For the text-containing cell, return its midpoint in (X, Y) coordinate format. 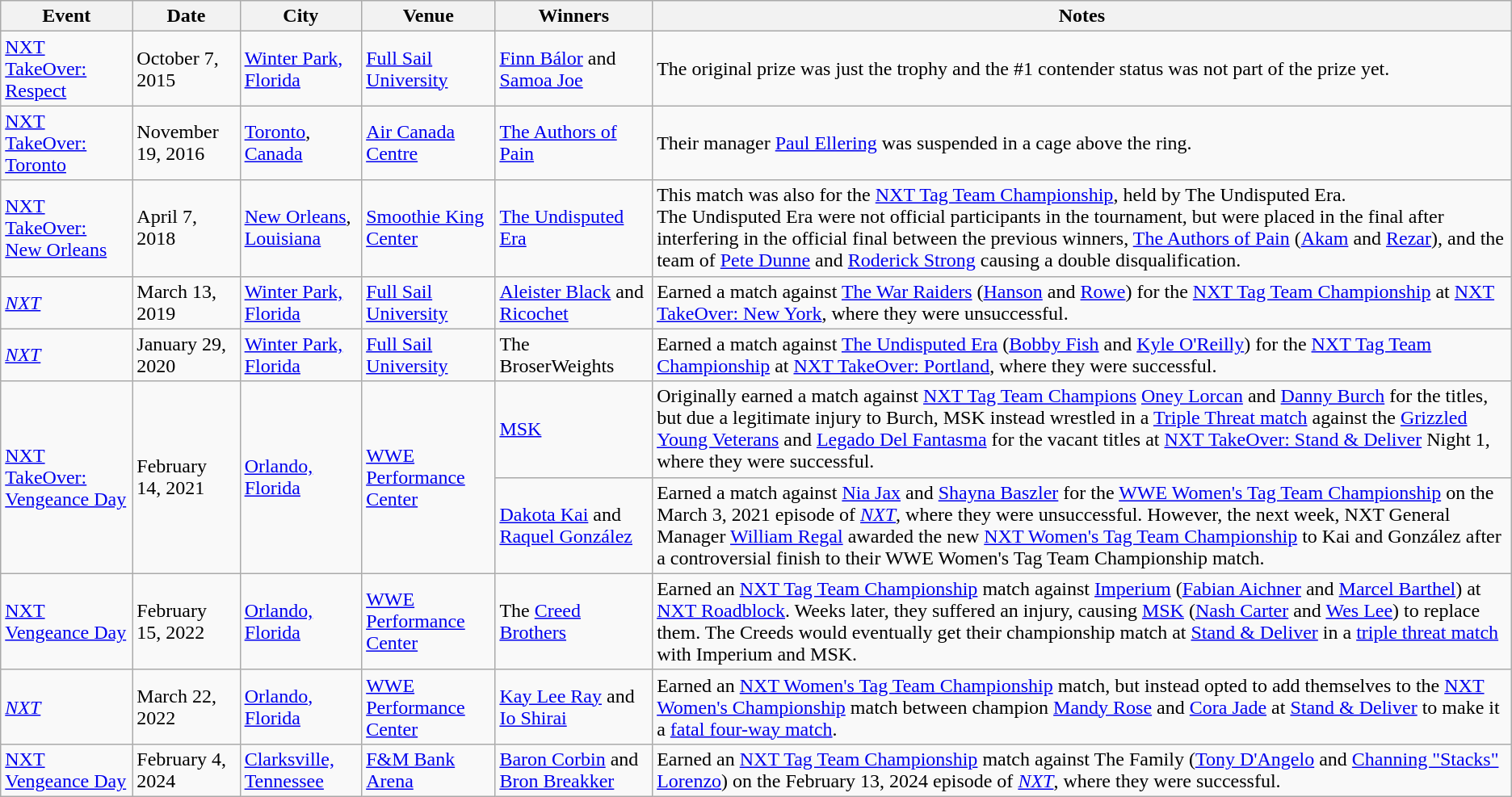
Dakota Kai and Raquel González (573, 525)
Date (186, 16)
Event (66, 16)
Kay Lee Ray and Io Shirai (573, 707)
Their manager Paul Ellering was suspended in a cage above the ring. (1082, 143)
The Undisputed Era (573, 228)
Air Canada Centre (428, 143)
February 15, 2022 (186, 622)
The original prize was just the trophy and the #1 contender status was not part of the prize yet. (1082, 69)
The Authors of Pain (573, 143)
NXT TakeOver: New Orleans (66, 228)
Toronto, Canada (300, 143)
Smoothie King Center (428, 228)
January 29, 2020 (186, 355)
NXT TakeOver: Respect (66, 69)
November 19, 2016 (186, 143)
NXT TakeOver: Toronto (66, 143)
February 14, 2021 (186, 477)
The BroserWeights (573, 355)
F&M Bank Arena (428, 770)
City (300, 16)
The Creed Brothers (573, 622)
March 22, 2022 (186, 707)
Venue (428, 16)
Notes (1082, 16)
March 13, 2019 (186, 302)
Aleister Black and Ricochet (573, 302)
NXT TakeOver: Vengeance Day (66, 477)
New Orleans, Louisiana (300, 228)
MSK (573, 430)
Finn Bálor and Samoa Joe (573, 69)
Earned a match against The War Raiders (Hanson and Rowe) for the NXT Tag Team Championship at NXT TakeOver: New York, where they were unsuccessful. (1082, 302)
February 4, 2024 (186, 770)
October 7, 2015 (186, 69)
Winners (573, 16)
Baron Corbin and Bron Breakker (573, 770)
April 7, 2018 (186, 228)
Clarksville, Tennessee (300, 770)
